Provide the [X, Y] coordinate of the cell's center where the given text is located.  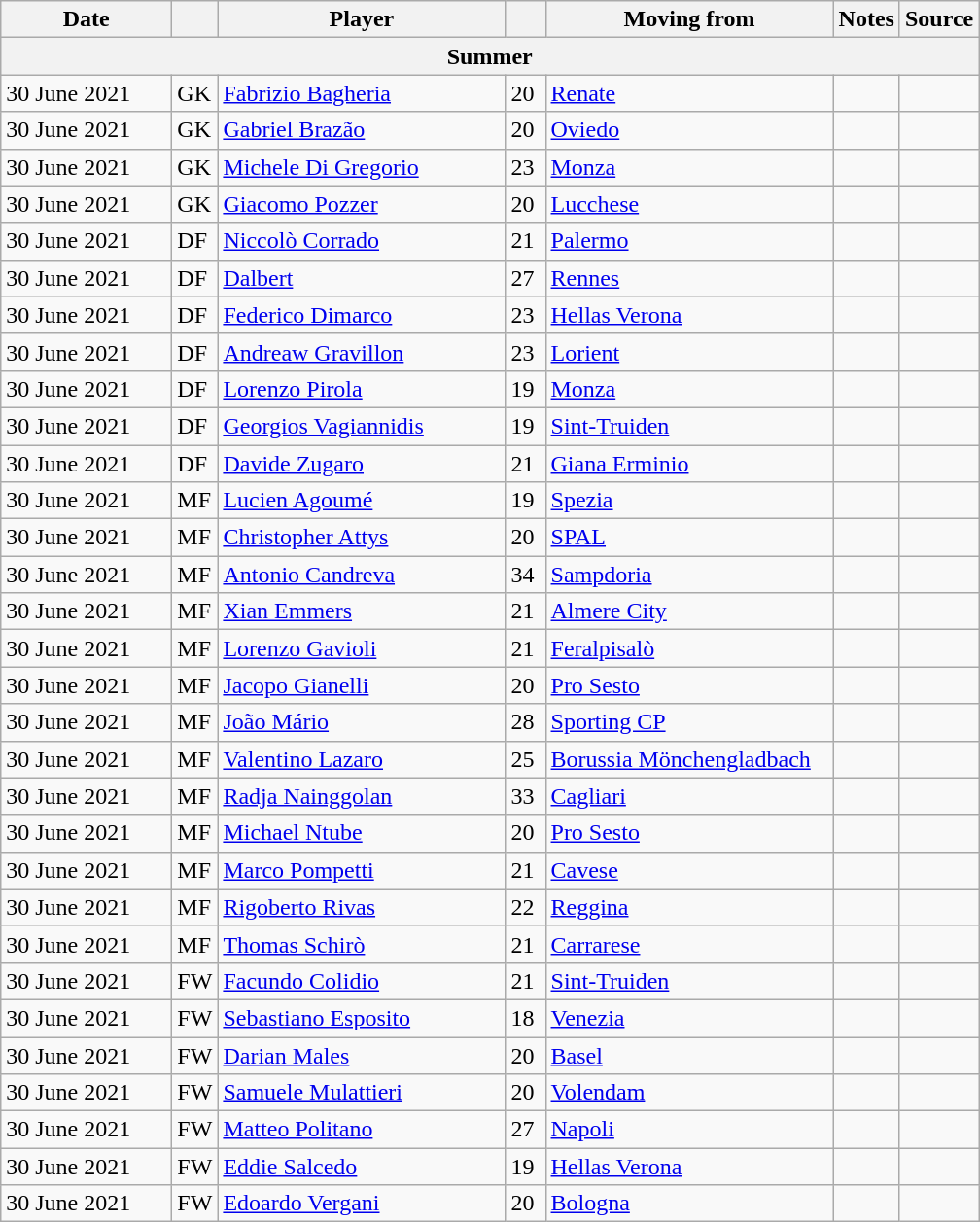
Marco Pompetti [362, 870]
Carrarese [689, 944]
Dalbert [362, 278]
Matteo Politano [362, 1130]
Reggina [689, 907]
34 [525, 575]
Lucchese [689, 204]
18 [525, 1018]
Valentino Lazaro [362, 759]
Niccolò Corrado [362, 241]
Summer [490, 56]
Sebastiano Esposito [362, 1018]
Spezia [689, 501]
Basel [689, 1055]
Lorient [689, 352]
Volendam [689, 1093]
SPAL [689, 538]
Lorenzo Pirola [362, 389]
Darian Males [362, 1055]
Giana Erminio [689, 464]
22 [525, 907]
Cagliari [689, 796]
Gabriel Brazão [362, 130]
Source [939, 19]
Eddie Salcedo [362, 1167]
Palermo [689, 241]
Fabrizio Bagheria [362, 93]
Notes [866, 19]
João Mário [362, 722]
Samuele Mulattieri [362, 1093]
Sampdoria [689, 575]
Lorenzo Gavioli [362, 648]
Facundo Colidio [362, 981]
Giacomo Pozzer [362, 204]
Thomas Schirò [362, 944]
Rigoberto Rivas [362, 907]
28 [525, 722]
Radja Nainggolan [362, 796]
Feralpisalò [689, 648]
Almere City [689, 611]
Georgios Vagiannidis [362, 426]
Borussia Mönchengladbach [689, 759]
Date [87, 19]
Lucien Agoumé [362, 501]
Edoardo Vergani [362, 1204]
Renate [689, 93]
Antonio Candreva [362, 575]
Andreaw Gravillon [362, 352]
Michele Di Gregorio [362, 167]
Michael Ntube [362, 833]
Federico Dimarco [362, 315]
Rennes [689, 278]
Venezia [689, 1018]
Xian Emmers [362, 611]
Cavese [689, 870]
Christopher Attys [362, 538]
Oviedo [689, 130]
Sporting CP [689, 722]
Napoli [689, 1130]
33 [525, 796]
Bologna [689, 1204]
Moving from [689, 19]
25 [525, 759]
Davide Zugaro [362, 464]
Jacopo Gianelli [362, 685]
Player [362, 19]
